Scan for the cell matching the given text and deliver its (X, Y) coordinate at center. 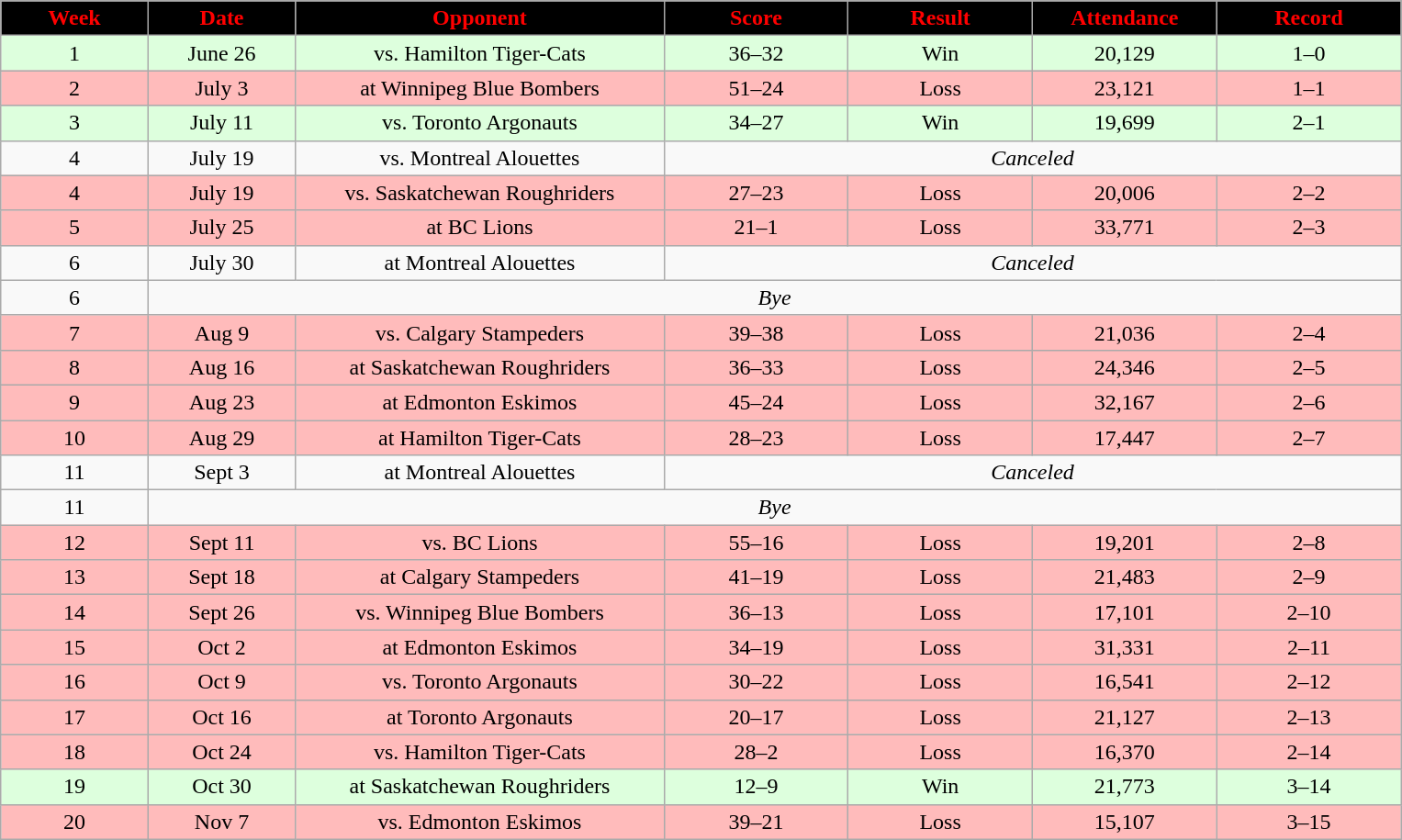
2–7 (1309, 438)
vs. BC Lions (479, 543)
Aug 29 (222, 438)
July 30 (222, 263)
Sept 11 (222, 543)
Oct 16 (222, 717)
Oct 2 (222, 647)
at Calgary Stampeders (479, 577)
31,331 (1124, 647)
32,167 (1124, 402)
14 (75, 612)
5 (75, 228)
30–22 (757, 682)
23,121 (1124, 88)
45–24 (757, 402)
2–13 (1309, 717)
2–8 (1309, 543)
Score (757, 18)
20–17 (757, 717)
2–5 (1309, 367)
Record (1309, 18)
vs. Edmonton Eskimos (479, 822)
3–15 (1309, 822)
2–10 (1309, 612)
2–12 (1309, 682)
2–2 (1309, 193)
15,107 (1124, 822)
55–16 (757, 543)
1–1 (1309, 88)
19,201 (1124, 543)
vs. Winnipeg Blue Bombers (479, 612)
19 (75, 787)
36–33 (757, 367)
18 (75, 752)
Oct 9 (222, 682)
33,771 (1124, 228)
10 (75, 438)
21,773 (1124, 787)
34–19 (757, 647)
Sept 3 (222, 473)
July 25 (222, 228)
21,483 (1124, 577)
Aug 23 (222, 402)
16,541 (1124, 682)
vs. Calgary Stampeders (479, 332)
3 (75, 123)
at Hamilton Tiger-Cats (479, 438)
June 26 (222, 53)
12 (75, 543)
Nov 7 (222, 822)
20,129 (1124, 53)
1 (75, 53)
39–38 (757, 332)
2 (75, 88)
July 3 (222, 88)
2–11 (1309, 647)
Attendance (1124, 18)
21,127 (1124, 717)
Oct 30 (222, 787)
41–19 (757, 577)
at Toronto Argonauts (479, 717)
17,447 (1124, 438)
9 (75, 402)
24,346 (1124, 367)
36–32 (757, 53)
28–2 (757, 752)
3–14 (1309, 787)
Week (75, 18)
Date (222, 18)
51–24 (757, 88)
Opponent (479, 18)
12–9 (757, 787)
7 (75, 332)
13 (75, 577)
17,101 (1124, 612)
19,699 (1124, 123)
28–23 (757, 438)
vs. Montreal Alouettes (479, 158)
15 (75, 647)
2–14 (1309, 752)
2–6 (1309, 402)
Sept 26 (222, 612)
34–27 (757, 123)
21,036 (1124, 332)
27–23 (757, 193)
July 11 (222, 123)
Aug 9 (222, 332)
at BC Lions (479, 228)
36–13 (757, 612)
8 (75, 367)
20,006 (1124, 193)
Result (940, 18)
16 (75, 682)
2–3 (1309, 228)
Oct 24 (222, 752)
vs. Saskatchewan Roughriders (479, 193)
39–21 (757, 822)
2–1 (1309, 123)
at Winnipeg Blue Bombers (479, 88)
21–1 (757, 228)
2–9 (1309, 577)
20 (75, 822)
17 (75, 717)
Aug 16 (222, 367)
16,370 (1124, 752)
1–0 (1309, 53)
2–4 (1309, 332)
Sept 18 (222, 577)
